Pinpoint the cell where the given text exists, returning its (x, y) midpoint coordinate. 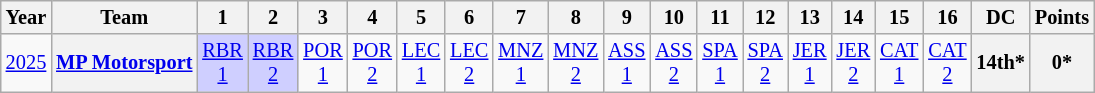
LEC1 (421, 63)
Team (124, 17)
RBR2 (273, 63)
JER2 (853, 63)
4 (372, 17)
MP Motorsport (124, 63)
7 (520, 17)
POR1 (322, 63)
16 (947, 17)
RBR1 (222, 63)
DC (1001, 17)
POR2 (372, 63)
5 (421, 17)
SPA1 (720, 63)
ASS1 (626, 63)
CAT1 (899, 63)
3 (322, 17)
8 (576, 17)
14 (853, 17)
10 (674, 17)
14th* (1001, 63)
JER1 (810, 63)
CAT2 (947, 63)
15 (899, 17)
0* (1062, 63)
6 (469, 17)
MNZ1 (520, 63)
ASS2 (674, 63)
12 (766, 17)
2 (273, 17)
13 (810, 17)
Year (26, 17)
MNZ2 (576, 63)
2025 (26, 63)
Points (1062, 17)
9 (626, 17)
11 (720, 17)
1 (222, 17)
LEC2 (469, 63)
SPA2 (766, 63)
